Pinpoint the cell where the given text exists, returning its (X, Y) midpoint coordinate. 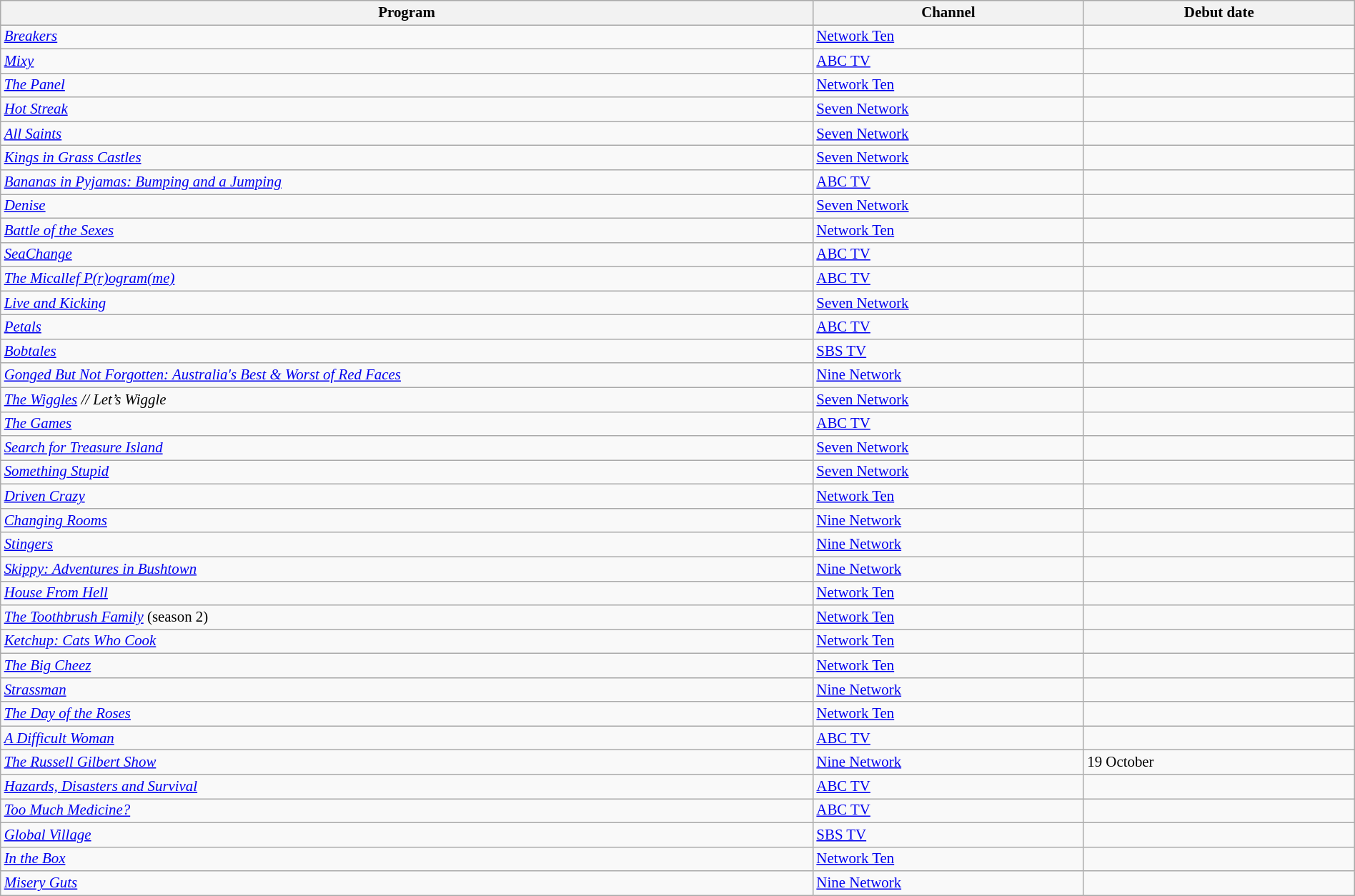
Kings in Grass Castles (407, 158)
Denise (407, 206)
House From Hell (407, 593)
Bananas in Pyjamas: Bumping and a Jumping (407, 182)
The Games (407, 424)
Ketchup: Cats Who Cook (407, 642)
Skippy: Adventures in Bushtown (407, 569)
In the Box (407, 859)
A Difficult Woman (407, 738)
Hot Streak (407, 109)
SeaChange (407, 254)
Stingers (407, 544)
Strassman (407, 690)
Misery Guts (407, 883)
Changing Rooms (407, 520)
Petals (407, 327)
19 October (1219, 762)
Live and Kicking (407, 303)
Battle of the Sexes (407, 230)
Program (407, 13)
Something Stupid (407, 472)
Channel (948, 13)
Driven Crazy (407, 497)
Hazards, Disasters and Survival (407, 787)
The Panel (407, 85)
The Day of the Roses (407, 714)
The Wiggles // Let’s Wiggle (407, 399)
Search for Treasure Island (407, 448)
Gonged But Not Forgotten: Australia's Best & Worst of Red Faces (407, 375)
Mixy (407, 61)
The Russell Gilbert Show (407, 762)
The Micallef P(r)ogram(me) (407, 279)
Debut date (1219, 13)
Too Much Medicine? (407, 811)
All Saints (407, 134)
Global Village (407, 835)
Breakers (407, 36)
Bobtales (407, 351)
The Big Cheez (407, 665)
The Toothbrush Family (season 2) (407, 617)
